Locate the cell with the specified text and output its [x, y] center coordinate. 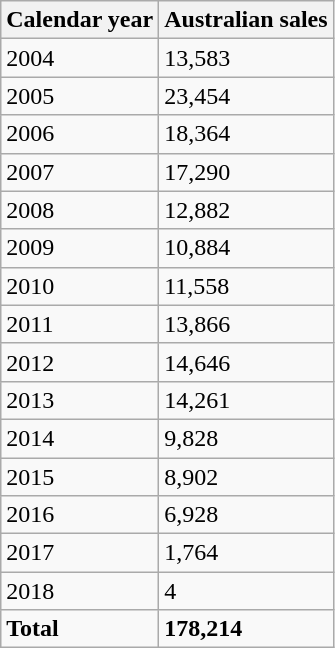
2010 [80, 286]
13,583 [246, 58]
2013 [80, 400]
1,764 [246, 553]
2009 [80, 248]
4 [246, 591]
Australian sales [246, 20]
6,928 [246, 515]
2017 [80, 553]
18,364 [246, 134]
Calendar year [80, 20]
Total [80, 629]
2005 [80, 96]
2015 [80, 477]
2006 [80, 134]
12,882 [246, 210]
14,646 [246, 362]
2007 [80, 172]
2008 [80, 210]
11,558 [246, 286]
2011 [80, 324]
14,261 [246, 400]
17,290 [246, 172]
8,902 [246, 477]
2018 [80, 591]
23,454 [246, 96]
2004 [80, 58]
10,884 [246, 248]
13,866 [246, 324]
9,828 [246, 438]
178,214 [246, 629]
2014 [80, 438]
2012 [80, 362]
2016 [80, 515]
